Return the (X, Y) coordinate for the center point of the cell that contains the specified text.  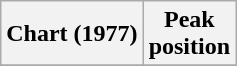
Peakposition (189, 34)
Chart (1977) (72, 34)
